Output the (X, Y) coordinate of the center of the cell containing the given text.  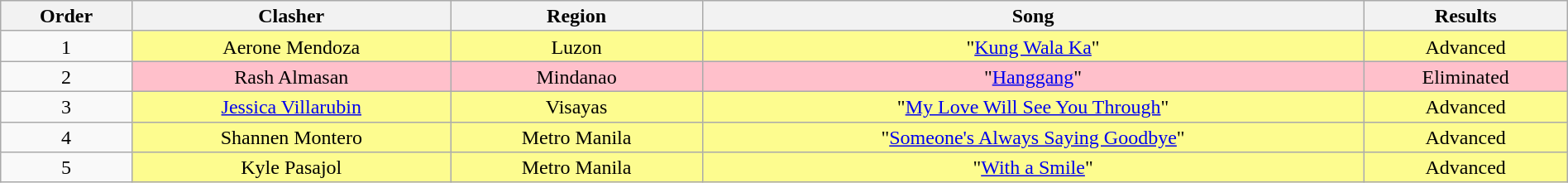
Kyle Pasajol (291, 167)
"My Love Will See You Through" (1033, 106)
"Hanggang" (1033, 76)
Rash Almasan (291, 76)
Jessica Villarubin (291, 106)
"Kung Wala Ka" (1033, 46)
Visayas (576, 106)
Shannen Montero (291, 137)
Aerone Mendoza (291, 46)
3 (66, 106)
Eliminated (1465, 76)
"With a Smile" (1033, 167)
Song (1033, 17)
Order (66, 17)
Luzon (576, 46)
Clasher (291, 17)
Results (1465, 17)
4 (66, 137)
1 (66, 46)
"Someone's Always Saying Goodbye" (1033, 137)
2 (66, 76)
5 (66, 167)
Region (576, 17)
Mindanao (576, 76)
